Locate the cell with the specified text and output its (x, y) center coordinate. 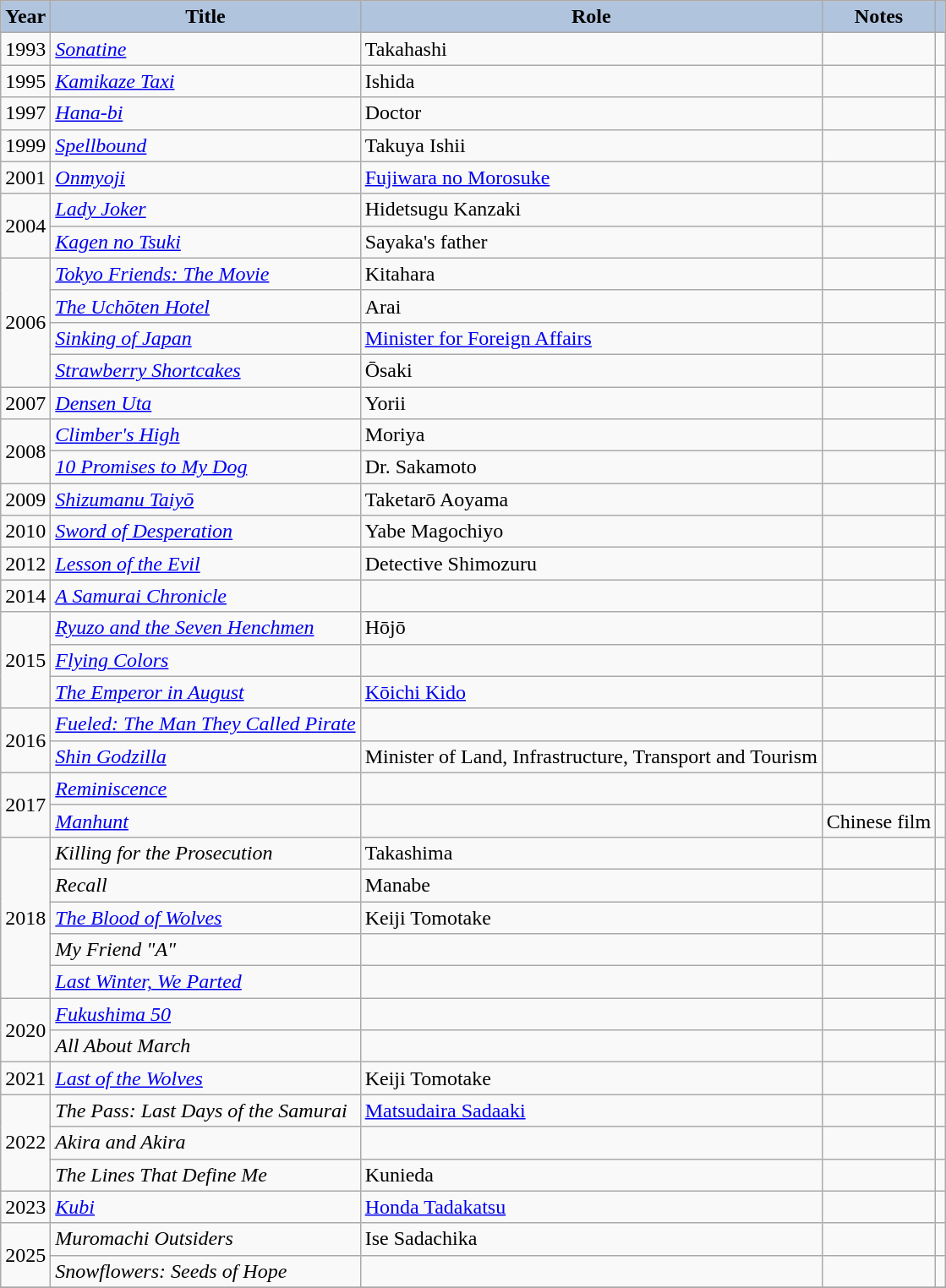
2021 (25, 1078)
Sinking of Japan (205, 338)
All About March (205, 1046)
Minister of Land, Infrastructure, Transport and Tourism (591, 756)
Notes (878, 17)
Manabe (591, 885)
Shizumanu Taiyō (205, 499)
Hidetsugu Kanzaki (591, 210)
Kamikaze Taxi (205, 81)
Sayaka's father (591, 242)
Ryuzo and the Seven Henchmen (205, 628)
2020 (25, 1030)
2022 (25, 1143)
Dr. Sakamoto (591, 467)
Kunieda (591, 1175)
Taketarō Aoyama (591, 499)
Title (205, 17)
2007 (25, 403)
1995 (25, 81)
2025 (25, 1255)
Akira and Akira (205, 1143)
1993 (25, 49)
Spellbound (205, 145)
Last of the Wolves (205, 1078)
Hōjō (591, 628)
Onmyoji (205, 177)
Detective Shimozuru (591, 564)
Manhunt (205, 821)
The Emperor in August (205, 692)
Strawberry Shortcakes (205, 370)
Yabe Magochiyo (591, 532)
A Samurai Chronicle (205, 596)
2008 (25, 451)
Ishida (591, 81)
Arai (591, 306)
Lesson of the Evil (205, 564)
Sword of Desperation (205, 532)
Ōsaki (591, 370)
Takahashi (591, 49)
Kubi (205, 1207)
Fueled: The Man They Called Pirate (205, 724)
Matsudaira Sadaaki (591, 1111)
2004 (25, 226)
Kitahara (591, 274)
The Pass: Last Days of the Samurai (205, 1111)
Shin Godzilla (205, 756)
2016 (25, 740)
Snowflowers: Seeds of Hope (205, 1271)
2012 (25, 564)
2014 (25, 596)
2009 (25, 499)
1999 (25, 145)
Doctor (591, 113)
2015 (25, 660)
The Blood of Wolves (205, 917)
1997 (25, 113)
Honda Tadakatsu (591, 1207)
Climber's High (205, 435)
2017 (25, 805)
Muromachi Outsiders (205, 1239)
The Uchōten Hotel (205, 306)
My Friend "A" (205, 950)
Minister for Foreign Affairs (591, 338)
Year (25, 17)
Role (591, 17)
Fukushima 50 (205, 1014)
Fujiwara no Morosuke (591, 177)
2010 (25, 532)
2006 (25, 322)
Takuya Ishii (591, 145)
Densen Uta (205, 403)
Hana-bi (205, 113)
Killing for the Prosecution (205, 853)
Takashima (591, 853)
Moriya (591, 435)
Recall (205, 885)
Kōichi Kido (591, 692)
Reminiscence (205, 789)
Sonatine (205, 49)
Tokyo Friends: The Movie (205, 274)
Last Winter, We Parted (205, 982)
The Lines That Define Me (205, 1175)
10 Promises to My Dog (205, 467)
Lady Joker (205, 210)
2001 (25, 177)
Yorii (591, 403)
Flying Colors (205, 660)
Chinese film (878, 821)
Kagen no Tsuki (205, 242)
2023 (25, 1207)
Ise Sadachika (591, 1239)
2018 (25, 917)
